Detect which cell encompasses the target text, then output its (X, Y) center coordinate. 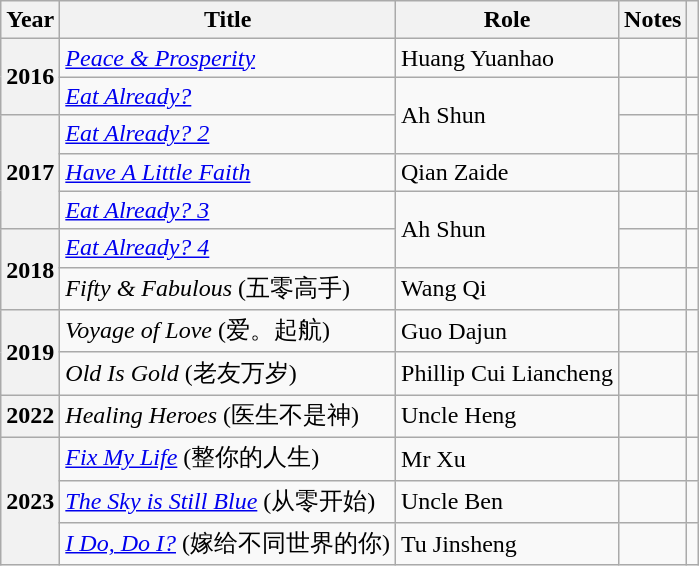
Eat Already? 4 (228, 248)
I Do, Do I? (嫁给不同世界的你) (228, 544)
Fifty & Fabulous (五零高手) (228, 288)
Notes (653, 20)
2018 (30, 270)
Voyage of Love (爱。起航) (228, 332)
Eat Already? 3 (228, 210)
Guo Dajun (508, 332)
Role (508, 20)
Have A Little Faith (228, 172)
Mr Xu (508, 458)
Wang Qi (508, 288)
Huang Yuanhao (508, 58)
Phillip Cui Liancheng (508, 374)
Title (228, 20)
Uncle Ben (508, 502)
Tu Jinsheng (508, 544)
2023 (30, 501)
2019 (30, 352)
2022 (30, 416)
2017 (30, 172)
Uncle Heng (508, 416)
Qian Zaide (508, 172)
2016 (30, 77)
Healing Heroes (医生不是神) (228, 416)
Eat Already? (228, 96)
Eat Already? 2 (228, 134)
The Sky is Still Blue (从零开始) (228, 502)
Peace & Prosperity (228, 58)
Year (30, 20)
Old Is Gold (老友万岁) (228, 374)
Fix My Life (整你的人生) (228, 458)
